Extract the (X, Y) coordinate from the center of the cell holding the provided text.  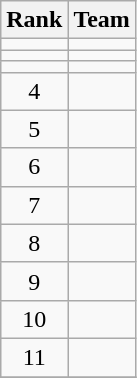
6 (34, 167)
11 (34, 357)
Team (102, 20)
7 (34, 205)
Rank (34, 20)
5 (34, 129)
10 (34, 319)
8 (34, 243)
9 (34, 281)
4 (34, 91)
